Extract the (X, Y) coordinate from the center of the cell holding the provided text.  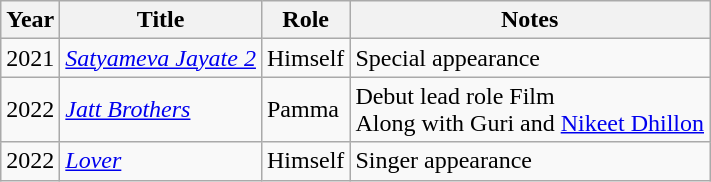
Special appearance (530, 58)
Year (30, 20)
Notes (530, 20)
Debut lead role FilmAlong with Guri and Nikeet Dhillon (530, 110)
Jatt Brothers (161, 110)
2021 (30, 58)
Lover (161, 161)
Satyameva Jayate 2 (161, 58)
Pamma (305, 110)
Title (161, 20)
Singer appearance (530, 161)
Role (305, 20)
